Return (X, Y) of the center of cell containing provided text 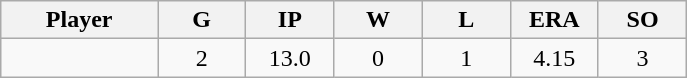
1 (466, 58)
Player (80, 20)
G (202, 20)
IP (290, 20)
4.15 (554, 58)
13.0 (290, 58)
L (466, 20)
ERA (554, 20)
3 (642, 58)
0 (378, 58)
SO (642, 20)
2 (202, 58)
W (378, 20)
